Scan for the cell matching the given text and deliver its (x, y) coordinate at center. 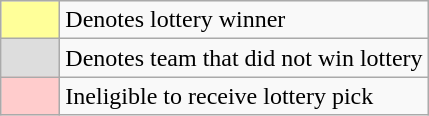
Ineligible to receive lottery pick (244, 96)
Denotes team that did not win lottery (244, 58)
Denotes lottery winner (244, 20)
